Return the [x, y] coordinate for the center point of the cell that contains the specified text.  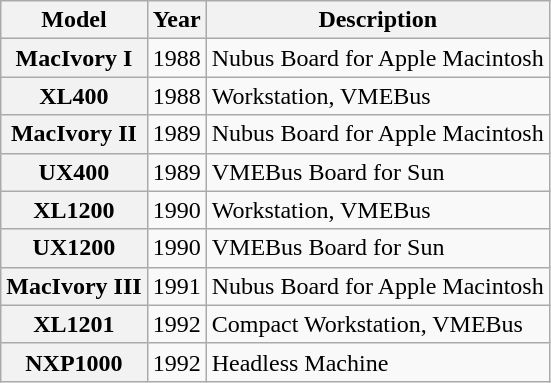
XL400 [74, 96]
NXP1000 [74, 362]
MacIvory I [74, 58]
MacIvory III [74, 286]
Compact Workstation, VMEBus [378, 324]
XL1201 [74, 324]
Description [378, 20]
1991 [176, 286]
Model [74, 20]
UX400 [74, 172]
Year [176, 20]
MacIvory II [74, 134]
XL1200 [74, 210]
Headless Machine [378, 362]
UX1200 [74, 248]
